Extract the [x, y] coordinate from the center of the cell holding the provided text.  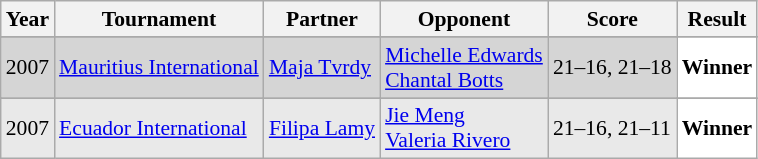
Michelle Edwards Chantal Botts [464, 68]
Partner [322, 19]
Result [718, 19]
Score [612, 19]
Opponent [464, 19]
21–16, 21–11 [612, 128]
Ecuador International [159, 128]
Tournament [159, 19]
Filipa Lamy [322, 128]
Jie Meng Valeria Rivero [464, 128]
Maja Tvrdy [322, 68]
Year [28, 19]
Mauritius International [159, 68]
21–16, 21–18 [612, 68]
